Return the [x, y] coordinate for the center point of the cell that contains the specified text.  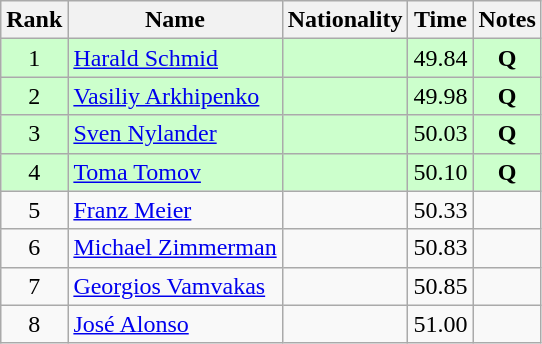
Name [175, 20]
2 [34, 96]
51.00 [440, 324]
5 [34, 210]
3 [34, 134]
1 [34, 58]
Toma Tomov [175, 172]
Franz Meier [175, 210]
50.85 [440, 286]
49.98 [440, 96]
6 [34, 248]
Harald Schmid [175, 58]
Sven Nylander [175, 134]
Time [440, 20]
Rank [34, 20]
50.33 [440, 210]
50.83 [440, 248]
50.10 [440, 172]
Vasiliy Arkhipenko [175, 96]
Georgios Vamvakas [175, 286]
Nationality [345, 20]
8 [34, 324]
Michael Zimmerman [175, 248]
7 [34, 286]
49.84 [440, 58]
50.03 [440, 134]
Notes [507, 20]
José Alonso [175, 324]
4 [34, 172]
